Detect which cell encompasses the target text, then output its (X, Y) center coordinate. 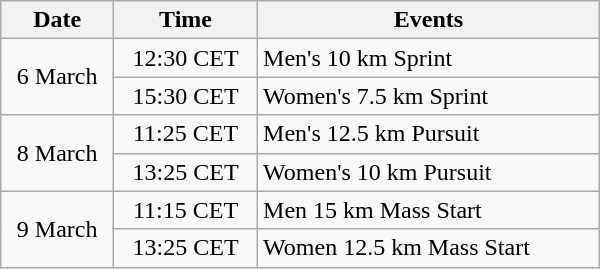
9 March (58, 229)
Time (186, 20)
6 March (58, 77)
Women's 7.5 km Sprint (429, 96)
Men's 12.5 km Pursuit (429, 134)
12:30 CET (186, 58)
Men 15 km Mass Start (429, 210)
15:30 CET (186, 96)
Women 12.5 km Mass Start (429, 248)
Women's 10 km Pursuit (429, 172)
11:15 CET (186, 210)
8 March (58, 153)
Events (429, 20)
Date (58, 20)
Men's 10 km Sprint (429, 58)
11:25 CET (186, 134)
